Extract the (X, Y) coordinate from the center of the cell holding the provided text.  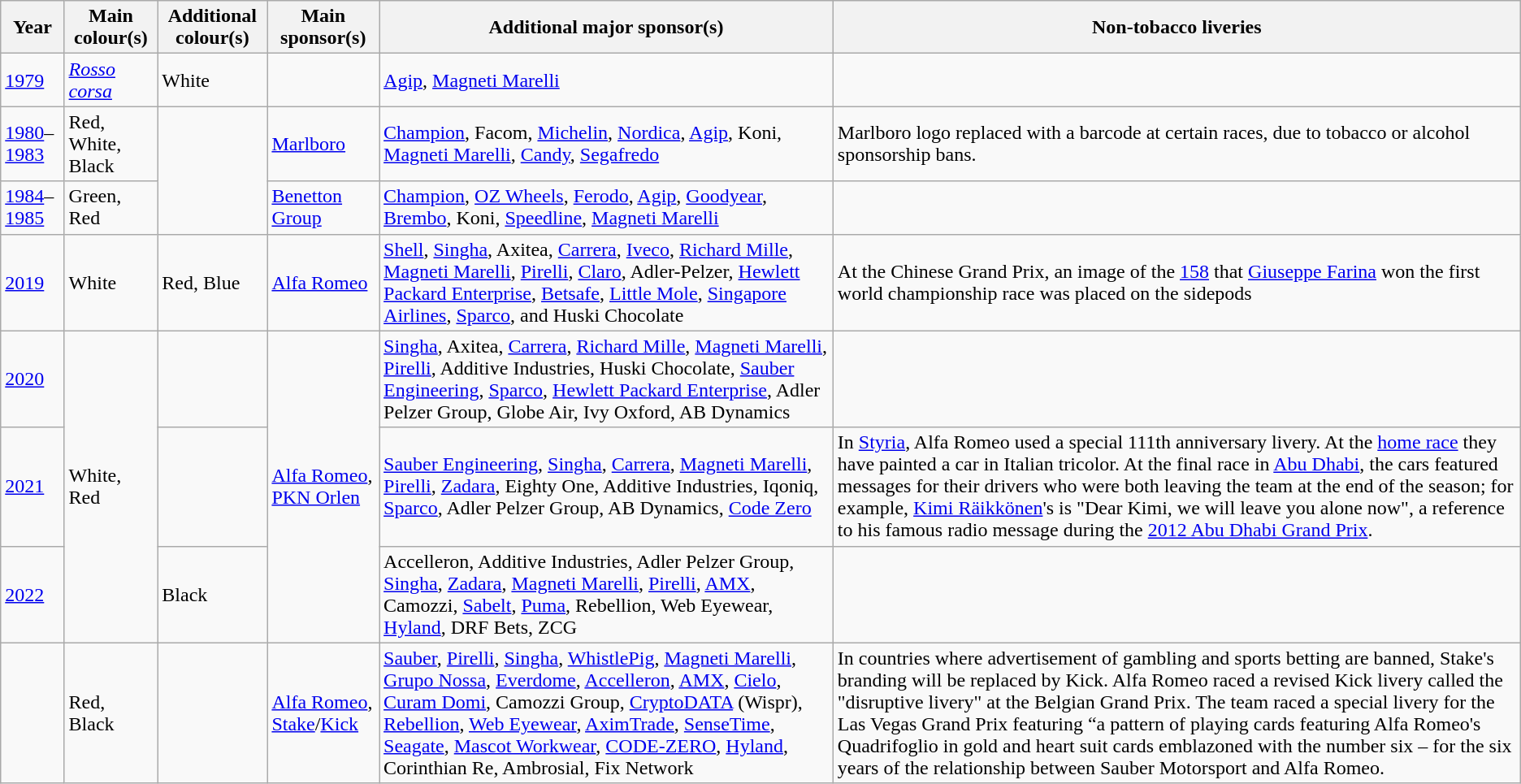
Benetton Group (323, 208)
Champion, Facom, Michelin, Nordica, Agip, Koni, Magneti Marelli, Candy, Segafredo (606, 144)
1980–1983 (32, 144)
Agip, Magneti Marelli (606, 80)
Rosso corsa (110, 80)
Main sponsor(s) (323, 28)
1979 (32, 80)
Year (32, 28)
Black (213, 595)
Red, Black (110, 713)
Green, Red (110, 208)
Non-tobacco liveries (1176, 28)
2021 (32, 487)
Main colour(s) (110, 28)
Red, Blue (213, 283)
Additional colour(s) (213, 28)
White, Red (110, 487)
Alfa Romeo, PKN Orlen (323, 487)
1984–1985 (32, 208)
At the Chinese Grand Prix, an image of the 158 that Giuseppe Farina won the first world championship race was placed on the sidepods (1176, 283)
2020 (32, 379)
Champion, OZ Wheels, Ferodo, Agip, Goodyear, Brembo, Koni, Speedline, Magneti Marelli (606, 208)
Marlboro (323, 144)
2019 (32, 283)
Marlboro logo replaced with a barcode at certain races, due to tobacco or alcohol sponsorship bans. (1176, 144)
Red, White, Black (110, 144)
Alfa Romeo, Stake/Kick (323, 713)
Alfa Romeo (323, 283)
Additional major sponsor(s) (606, 28)
2022 (32, 595)
